Identify which cell holds the provided text, then report its (X, Y) central coordinate. 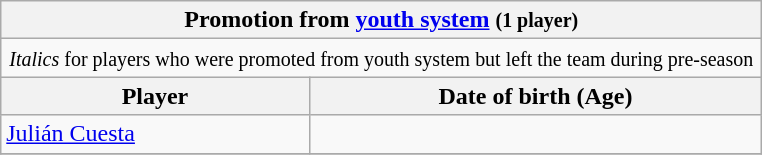
Date of birth (Age) (536, 96)
Julián Cuesta (155, 134)
Italics for players who were promoted from youth system but left the team during pre-season (382, 58)
Player (155, 96)
Promotion from youth system (1 player) (382, 20)
